Pinpoint the cell where the given text exists, returning its [x, y] midpoint coordinate. 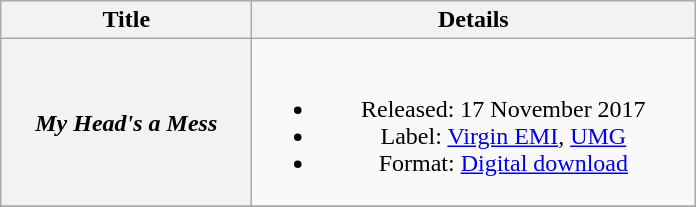
Details [474, 20]
Released: 17 November 2017Label: Virgin EMI, UMGFormat: Digital download [474, 122]
My Head's a Mess [126, 122]
Title [126, 20]
